From the cell containing the given text, extract its center point as (X, Y) coordinate. 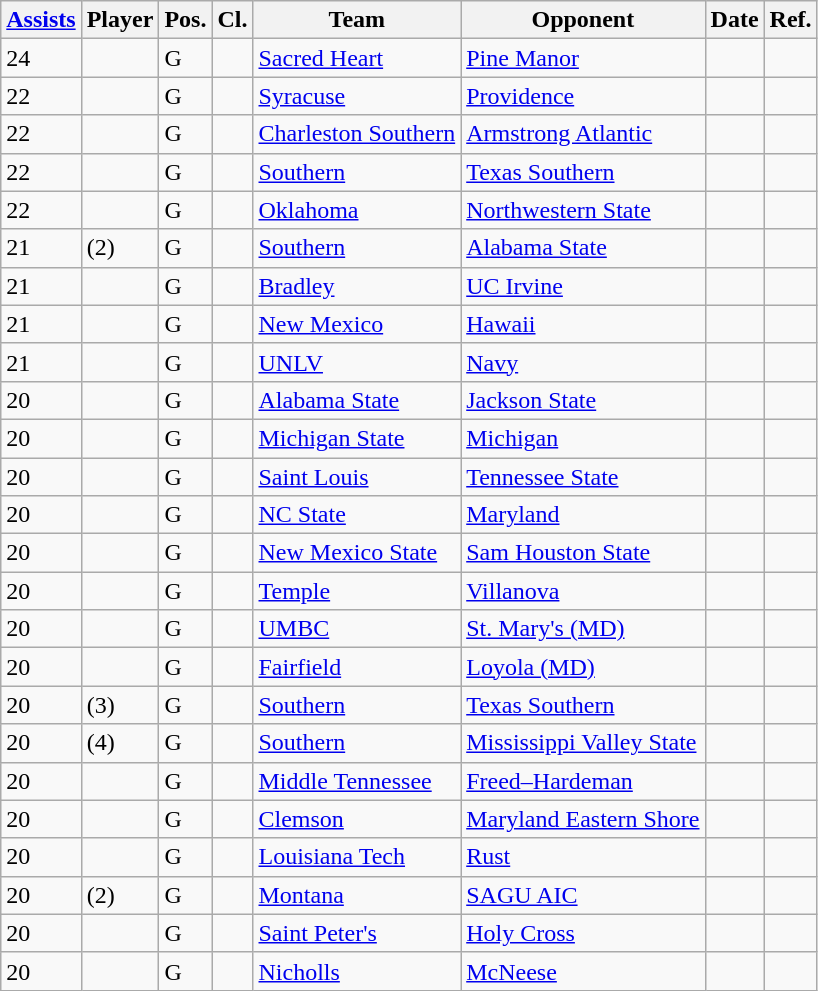
(3) (120, 705)
Syracuse (357, 96)
Player (120, 20)
Charleston Southern (357, 134)
Fairfield (357, 667)
Date (734, 20)
Louisiana Tech (357, 857)
Providence (583, 96)
SAGU AIC (583, 895)
Ref. (790, 20)
Mississippi Valley State (583, 743)
Pine Manor (583, 58)
Loyola (MD) (583, 667)
Maryland (583, 515)
Michigan (583, 438)
New Mexico State (357, 553)
Navy (583, 362)
Freed–Hardeman (583, 781)
Tennessee State (583, 477)
UNLV (357, 362)
Oklahoma (357, 210)
UC Irvine (583, 286)
Saint Peter's (357, 933)
Assists (41, 20)
New Mexico (357, 324)
Clemson (357, 819)
Opponent (583, 20)
Sam Houston State (583, 553)
Hawaii (583, 324)
Michigan State (357, 438)
UMBC (357, 629)
24 (41, 58)
(4) (120, 743)
Armstrong Atlantic (583, 134)
Saint Louis (357, 477)
Temple (357, 591)
Team (357, 20)
McNeese (583, 971)
Northwestern State (583, 210)
Cl. (232, 20)
Jackson State (583, 400)
Sacred Heart (357, 58)
Bradley (357, 286)
Nicholls (357, 971)
Rust (583, 857)
Montana (357, 895)
Maryland Eastern Shore (583, 819)
Middle Tennessee (357, 781)
Villanova (583, 591)
Holy Cross (583, 933)
St. Mary's (MD) (583, 629)
Pos. (186, 20)
NC State (357, 515)
